Locate the cell with the specified text and output its (x, y) center coordinate. 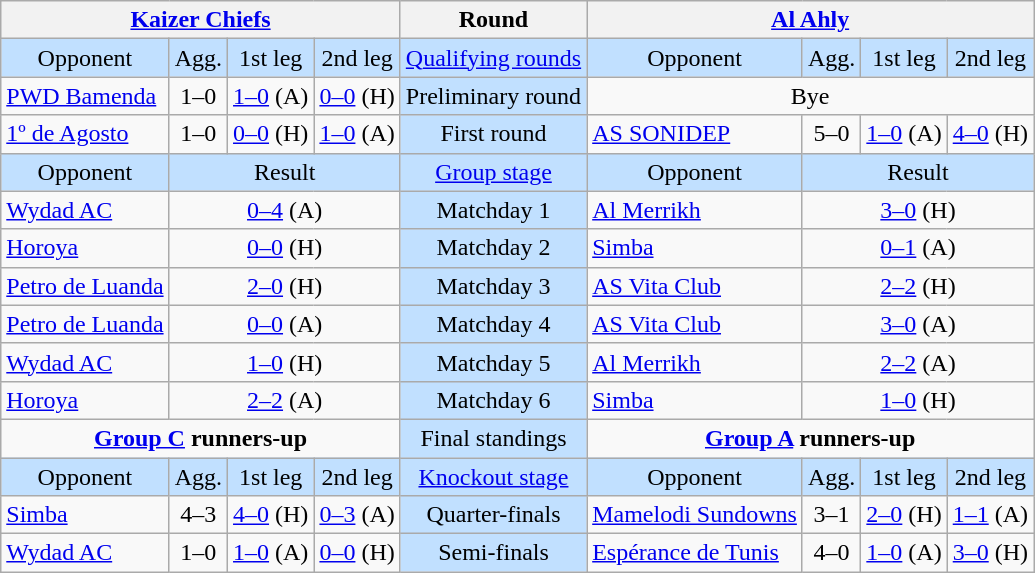
0–3 (A) (357, 515)
Group stage (493, 172)
1–1 (A) (990, 515)
1º de Agosto (85, 134)
Mamelodi Sundowns (695, 515)
4–3 (198, 515)
0–0 (A) (284, 324)
4–0 (831, 553)
3–1 (831, 515)
Preliminary round (493, 96)
Matchday 4 (493, 324)
Kaizer Chiefs (201, 20)
Group A runners-up (810, 438)
Matchday 3 (493, 286)
Al Ahly (810, 20)
Round (493, 20)
3–0 (A) (918, 324)
2–2 (H) (918, 286)
5–0 (831, 134)
PWD Bamenda (85, 96)
Group C runners-up (201, 438)
Quarter-finals (493, 515)
AS SONIDEP (695, 134)
Matchday 5 (493, 362)
Matchday 2 (493, 248)
Qualifying rounds (493, 58)
Matchday 1 (493, 210)
0–1 (A) (918, 248)
Espérance de Tunis (695, 553)
First round (493, 134)
Matchday 6 (493, 400)
Knockout stage (493, 477)
Semi-finals (493, 553)
0–4 (A) (284, 210)
Final standings (493, 438)
Bye (810, 96)
